Identify which cell holds the provided text, then report its [X, Y] central coordinate. 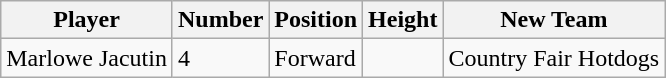
Height [403, 20]
4 [220, 58]
Player [87, 20]
Position [316, 20]
Number [220, 20]
Country Fair Hotdogs [554, 58]
Forward [316, 58]
Marlowe Jacutin [87, 58]
New Team [554, 20]
